From the cell containing the given text, extract its center point as [X, Y] coordinate. 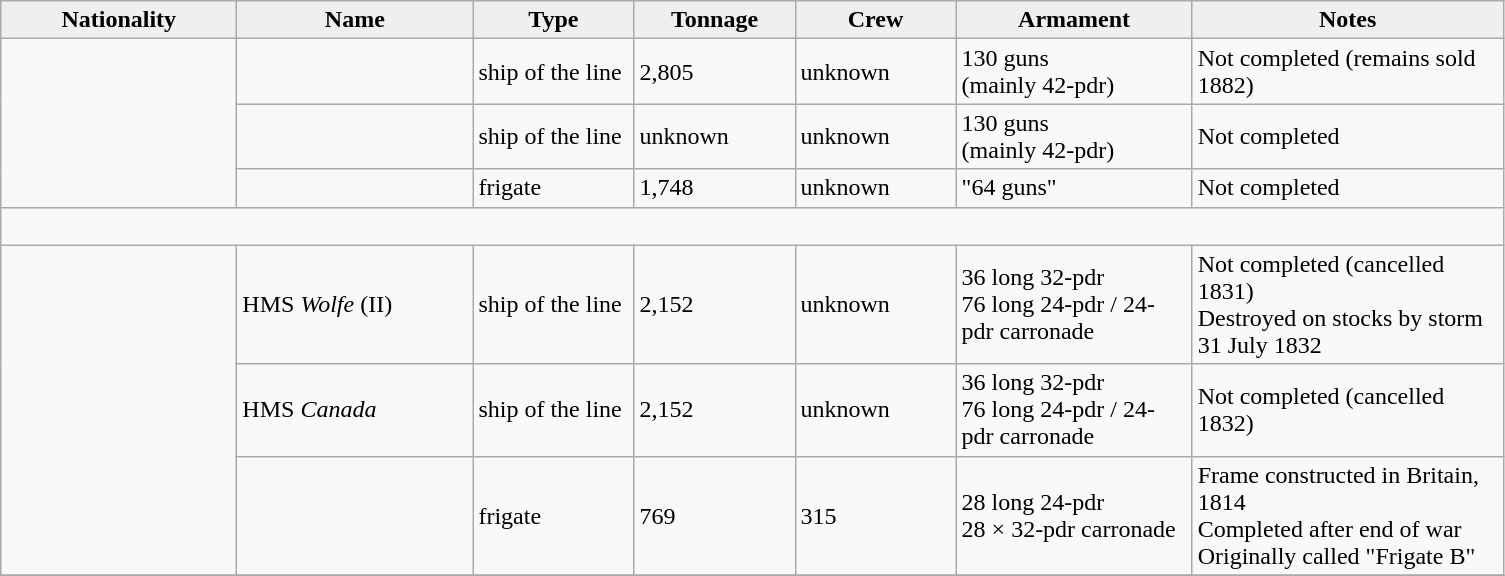
Not completed (remains sold 1882) [1348, 72]
Type [554, 20]
Nationality [119, 20]
315 [876, 516]
HMS Canada [355, 410]
Notes [1348, 20]
2,805 [714, 72]
Not completed (cancelled 1831)Destroyed on stocks by storm 31 July 1832 [1348, 304]
Not completed (cancelled 1832) [1348, 410]
Tonnage [714, 20]
Frame constructed in Britain, 1814Completed after end of warOriginally called "Frigate B" [1348, 516]
1,748 [714, 188]
769 [714, 516]
Crew [876, 20]
"64 guns" [1074, 188]
28 long 24-pdr28 × 32-pdr carronade [1074, 516]
Name [355, 20]
Armament [1074, 20]
HMS Wolfe (II) [355, 304]
